Output the (X, Y) coordinate of the center of the cell containing the given text.  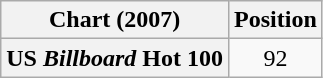
US Billboard Hot 100 (115, 58)
92 (276, 58)
Chart (2007) (115, 20)
Position (276, 20)
